Pinpoint the cell where the given text exists, returning its [X, Y] midpoint coordinate. 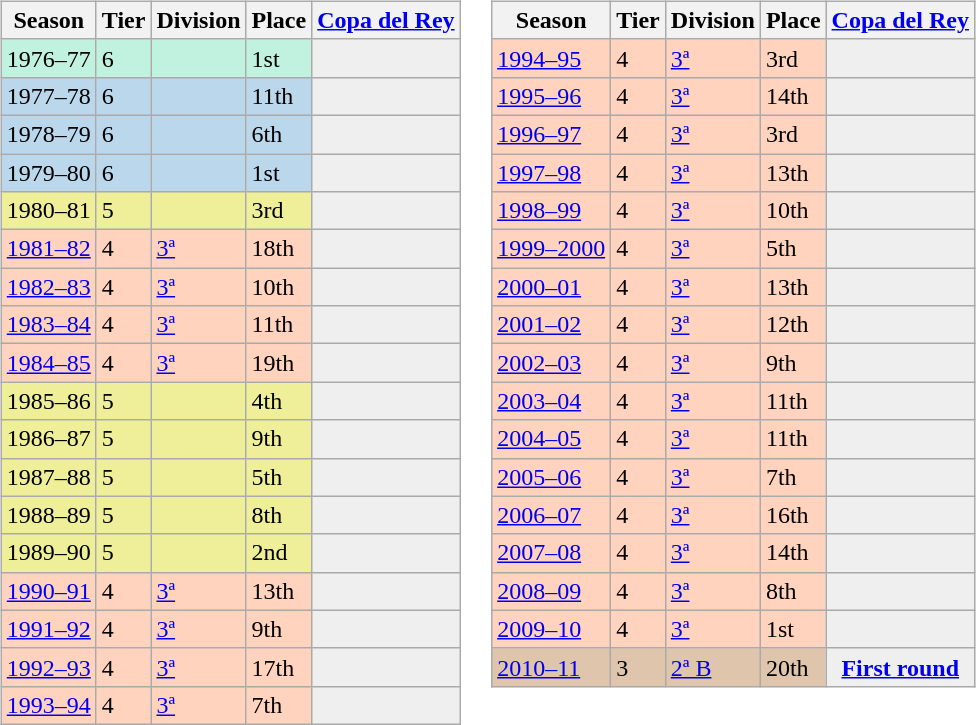
12th [793, 325]
4th [279, 401]
1994–95 [552, 58]
1978–79 [48, 134]
18th [279, 249]
2000–01 [552, 287]
1999–2000 [552, 249]
2008–09 [552, 591]
2004–05 [552, 439]
1981–82 [48, 249]
20th [793, 667]
1976–77 [48, 58]
1989–90 [48, 553]
1984–85 [48, 363]
6th [279, 134]
1980–81 [48, 211]
2001–02 [552, 325]
1998–99 [552, 211]
1991–92 [48, 629]
1977–78 [48, 96]
1988–89 [48, 515]
1990–91 [48, 591]
2ª B [712, 667]
19th [279, 363]
2006–07 [552, 515]
1993–94 [48, 705]
2009–10 [552, 629]
2005–06 [552, 477]
1986–87 [48, 439]
2003–04 [552, 401]
2nd [279, 553]
16th [793, 515]
1983–84 [48, 325]
1992–93 [48, 667]
1997–98 [552, 173]
1979–80 [48, 173]
1987–88 [48, 477]
1985–86 [48, 401]
2010–11 [552, 667]
First round [900, 667]
2002–03 [552, 363]
1996–97 [552, 134]
2007–08 [552, 553]
3 [638, 667]
17th [279, 667]
1995–96 [552, 96]
1982–83 [48, 287]
